Provide the (X, Y) coordinate of the cell's center where the given text is located.  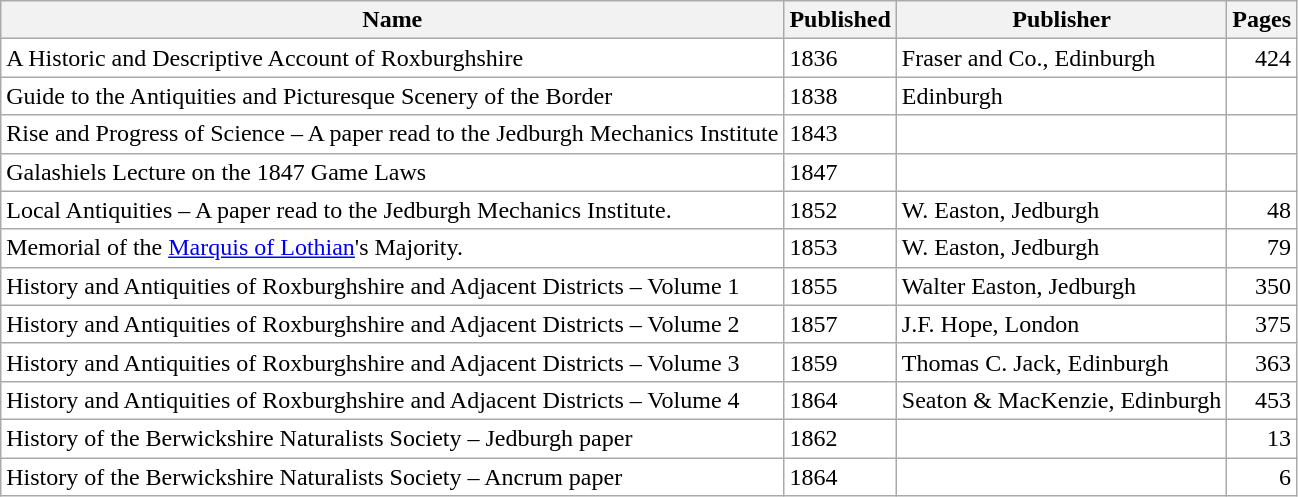
350 (1262, 286)
363 (1262, 362)
Galashiels Lecture on the 1847 Game Laws (392, 172)
Publisher (1062, 20)
Seaton & MacKenzie, Edinburgh (1062, 400)
1853 (840, 248)
1855 (840, 286)
1843 (840, 134)
Walter Easton, Jedburgh (1062, 286)
History of the Berwickshire Naturalists Society – Ancrum paper (392, 477)
Thomas C. Jack, Edinburgh (1062, 362)
375 (1262, 324)
1852 (840, 210)
Rise and Progress of Science – A paper read to the Jedburgh Mechanics Institute (392, 134)
A Historic and Descriptive Account of Roxburghshire (392, 58)
48 (1262, 210)
1847 (840, 172)
Published (840, 20)
1862 (840, 438)
453 (1262, 400)
424 (1262, 58)
History and Antiquities of Roxburghshire and Adjacent Districts – Volume 4 (392, 400)
6 (1262, 477)
Local Antiquities – A paper read to the Jedburgh Mechanics Institute. (392, 210)
1857 (840, 324)
13 (1262, 438)
History and Antiquities of Roxburghshire and Adjacent Districts – Volume 2 (392, 324)
Fraser and Co., Edinburgh (1062, 58)
1859 (840, 362)
History of the Berwickshire Naturalists Society – Jedburgh paper (392, 438)
1838 (840, 96)
Name (392, 20)
History and Antiquities of Roxburghshire and Adjacent Districts – Volume 3 (392, 362)
Memorial of the Marquis of Lothian's Majority. (392, 248)
79 (1262, 248)
1836 (840, 58)
J.F. Hope, London (1062, 324)
History and Antiquities of Roxburghshire and Adjacent Districts – Volume 1 (392, 286)
Pages (1262, 20)
Edinburgh (1062, 96)
Guide to the Antiquities and Picturesque Scenery of the Border (392, 96)
